Return (x, y) of the center of cell containing provided text 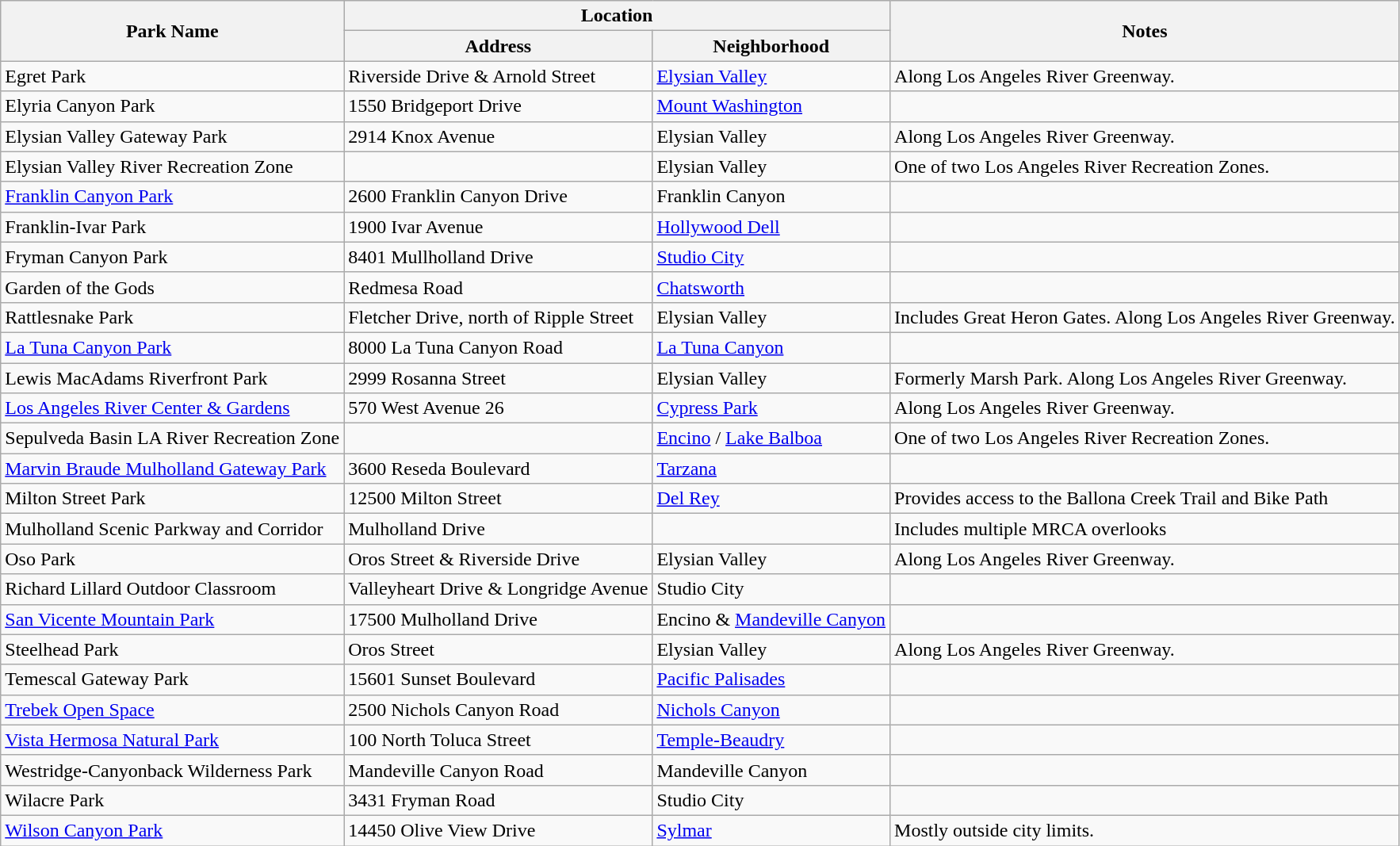
2914 Knox Avenue (498, 136)
2600 Franklin Canyon Drive (498, 197)
17500 Mulholland Drive (498, 619)
Lewis MacAdams Riverfront Park (173, 378)
Mulholland Scenic Parkway and Corridor (173, 529)
Elysian Valley Gateway Park (173, 136)
570 West Avenue 26 (498, 408)
Steelhead Park (173, 649)
Garden of the Gods (173, 287)
San Vicente Mountain Park (173, 619)
La Tuna Canyon (771, 347)
Cypress Park (771, 408)
Richard Lillard Outdoor Classroom (173, 589)
Mandeville Canyon Road (498, 770)
Fryman Canyon Park (173, 257)
1550 Bridgeport Drive (498, 106)
12500 Milton Street (498, 499)
Los Angeles River Center & Gardens (173, 408)
Encino & Mandeville Canyon (771, 619)
Formerly Marsh Park. Along Los Angeles River Greenway. (1145, 378)
Franklin Canyon Park (173, 197)
Mulholland Drive (498, 529)
Park Name (173, 31)
Valleyheart Drive & Longridge Avenue (498, 589)
100 North Toluca Street (498, 740)
3600 Reseda Boulevard (498, 469)
Temescal Gateway Park (173, 679)
Encino / Lake Balboa (771, 438)
Nichols Canyon (771, 710)
Mostly outside city limits. (1145, 830)
Includes multiple MRCA overlooks (1145, 529)
3431 Fryman Road (498, 800)
Oso Park (173, 559)
Trebek Open Space (173, 710)
Address (498, 46)
Hollywood Dell (771, 227)
Notes (1145, 31)
Milton Street Park (173, 499)
Redmesa Road (498, 287)
Mount Washington (771, 106)
Oros Street (498, 649)
Includes Great Heron Gates. Along Los Angeles River Greenway. (1145, 317)
Rattlesnake Park (173, 317)
Wilacre Park (173, 800)
8000 La Tuna Canyon Road (498, 347)
Franklin Canyon (771, 197)
Franklin-Ivar Park (173, 227)
Mandeville Canyon (771, 770)
La Tuna Canyon Park (173, 347)
15601 Sunset Boulevard (498, 679)
Riverside Drive & Arnold Street (498, 76)
1900 Ivar Avenue (498, 227)
Vista Hermosa Natural Park (173, 740)
Oros Street & Riverside Drive (498, 559)
2999 Rosanna Street (498, 378)
Del Rey (771, 499)
Westridge-Canyonback Wilderness Park (173, 770)
Marvin Braude Mulholland Gateway Park (173, 469)
Provides access to the Ballona Creek Trail and Bike Path (1145, 499)
Elyria Canyon Park (173, 106)
Elysian Valley River Recreation Zone (173, 167)
Tarzana (771, 469)
Neighborhood (771, 46)
Pacific Palisades (771, 679)
Location (617, 16)
Egret Park (173, 76)
2500 Nichols Canyon Road (498, 710)
Wilson Canyon Park (173, 830)
Chatsworth (771, 287)
8401 Mullholland Drive (498, 257)
Temple-Beaudry (771, 740)
14450 Olive View Drive (498, 830)
Sylmar (771, 830)
Fletcher Drive, north of Ripple Street (498, 317)
Sepulveda Basin LA River Recreation Zone (173, 438)
